Output the [x, y] coordinate of the center of the cell containing the given text.  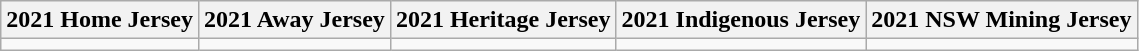
2021 Indigenous Jersey [741, 20]
2021 Away Jersey [294, 20]
2021 Home Jersey [100, 20]
2021 Heritage Jersey [503, 20]
2021 NSW Mining Jersey [1002, 20]
